Output the [X, Y] coordinate of the center of the cell containing the given text.  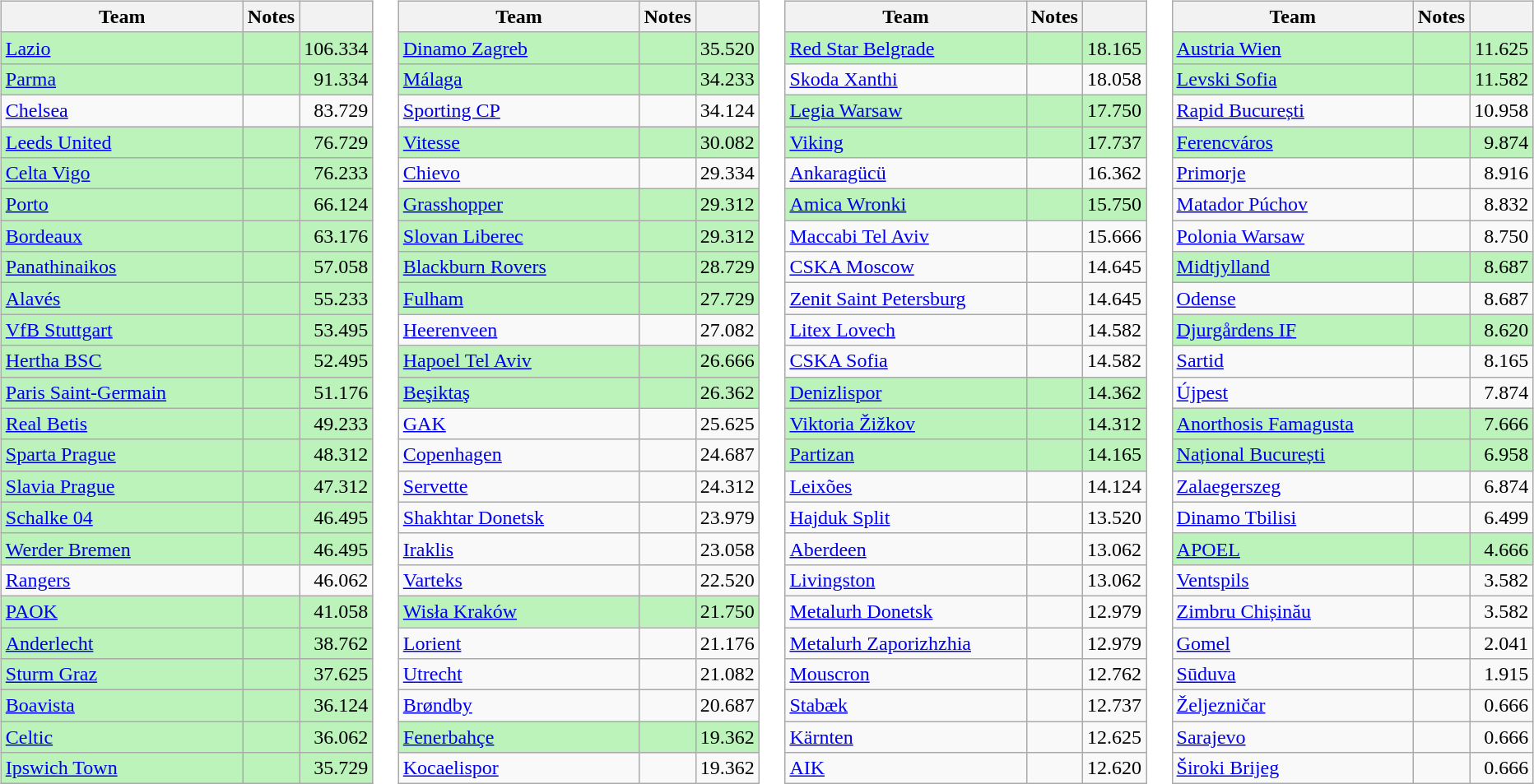
AIK [905, 768]
76.233 [336, 174]
11.582 [1501, 79]
6.958 [1501, 455]
Hapoel Tel Aviv [518, 361]
106.334 [336, 48]
24.312 [727, 486]
23.058 [727, 549]
CSKA Moscow [905, 267]
29.334 [727, 174]
8.620 [1501, 330]
Red Star Belgrade [905, 48]
7.874 [1501, 392]
15.666 [1114, 236]
38.762 [336, 643]
36.062 [336, 737]
14.165 [1114, 455]
Sūduva [1292, 675]
Kärnten [905, 737]
6.499 [1501, 517]
Viking [905, 142]
8.916 [1501, 174]
8.750 [1501, 236]
14.362 [1114, 392]
Bordeaux [122, 236]
Leixões [905, 486]
16.362 [1114, 174]
51.176 [336, 392]
8.165 [1501, 361]
Gomel [1292, 643]
Lazio [122, 48]
53.495 [336, 330]
Viktoria Žižkov [905, 424]
57.058 [336, 267]
7.666 [1501, 424]
Blackburn Rovers [518, 267]
Široki Brijeg [1292, 768]
22.520 [727, 580]
14.124 [1114, 486]
Maccabi Tel Aviv [905, 236]
28.729 [727, 267]
18.058 [1114, 79]
Kocaelispor [518, 768]
VfB Stuttgart [122, 330]
Sarajevo [1292, 737]
APOEL [1292, 549]
Ankaragücü [905, 174]
Grasshopper [518, 205]
63.176 [336, 236]
Újpest [1292, 392]
Djurgårdens IF [1292, 330]
Beşiktaş [518, 392]
Slavia Prague [122, 486]
Mouscron [905, 675]
83.729 [336, 110]
4.666 [1501, 549]
Livingston [905, 580]
Național București [1292, 455]
55.233 [336, 299]
Sporting CP [518, 110]
34.124 [727, 110]
14.312 [1114, 424]
23.979 [727, 517]
Austria Wien [1292, 48]
21.750 [727, 611]
Partizan [905, 455]
Fenerbahçe [518, 737]
34.233 [727, 79]
Schalke 04 [122, 517]
Rangers [122, 580]
Željezničar [1292, 706]
Legia Warsaw [905, 110]
Utrecht [518, 675]
25.625 [727, 424]
Hajduk Split [905, 517]
Celtic [122, 737]
17.750 [1114, 110]
52.495 [336, 361]
26.362 [727, 392]
10.958 [1501, 110]
Denizlispor [905, 392]
Amica Wronki [905, 205]
Chievo [518, 174]
Zimbru Chișinău [1292, 611]
Slovan Liberec [518, 236]
Dinamo Tbilisi [1292, 517]
Varteks [518, 580]
76.729 [336, 142]
Ventspils [1292, 580]
36.124 [336, 706]
8.832 [1501, 205]
Aberdeen [905, 549]
21.176 [727, 643]
12.620 [1114, 768]
35.520 [727, 48]
6.874 [1501, 486]
Panathinaikos [122, 267]
Paris Saint-Germain [122, 392]
35.729 [336, 768]
Alavés [122, 299]
Metalurh Zaporizhzhia [905, 643]
Porto [122, 205]
Matador Púchov [1292, 205]
Leeds United [122, 142]
37.625 [336, 675]
9.874 [1501, 142]
49.233 [336, 424]
Shakhtar Donetsk [518, 517]
Brøndby [518, 706]
26.666 [727, 361]
41.058 [336, 611]
Iraklis [518, 549]
Dinamo Zagreb [518, 48]
30.082 [727, 142]
12.625 [1114, 737]
Levski Sofia [1292, 79]
48.312 [336, 455]
Hertha BSC [122, 361]
Copenhagen [518, 455]
Rapid București [1292, 110]
47.312 [336, 486]
46.062 [336, 580]
17.737 [1114, 142]
Sparta Prague [122, 455]
2.041 [1501, 643]
Real Betis [122, 424]
27.729 [727, 299]
Ferencváros [1292, 142]
Primorje [1292, 174]
Parma [122, 79]
CSKA Sofia [905, 361]
Stabæk [905, 706]
1.915 [1501, 675]
Midtjylland [1292, 267]
Wisła Kraków [518, 611]
Boavista [122, 706]
Vitesse [518, 142]
Ipswich Town [122, 768]
Chelsea [122, 110]
91.334 [336, 79]
Sartid [1292, 361]
Skoda Xanthi [905, 79]
Polonia Warsaw [1292, 236]
Zenit Saint Petersburg [905, 299]
20.687 [727, 706]
Anderlecht [122, 643]
Anorthosis Famagusta [1292, 424]
Fulham [518, 299]
Málaga [518, 79]
PAOK [122, 611]
Sturm Graz [122, 675]
11.625 [1501, 48]
15.750 [1114, 205]
12.737 [1114, 706]
18.165 [1114, 48]
Metalurh Donetsk [905, 611]
Lorient [518, 643]
12.762 [1114, 675]
Heerenveen [518, 330]
21.082 [727, 675]
Celta Vigo [122, 174]
Werder Bremen [122, 549]
Litex Lovech [905, 330]
66.124 [336, 205]
GAK [518, 424]
Zalaegerszeg [1292, 486]
Servette [518, 486]
Odense [1292, 299]
13.520 [1114, 517]
24.687 [727, 455]
27.082 [727, 330]
